Determine the [X, Y] coordinate at the center of the cell enclosing the given text.  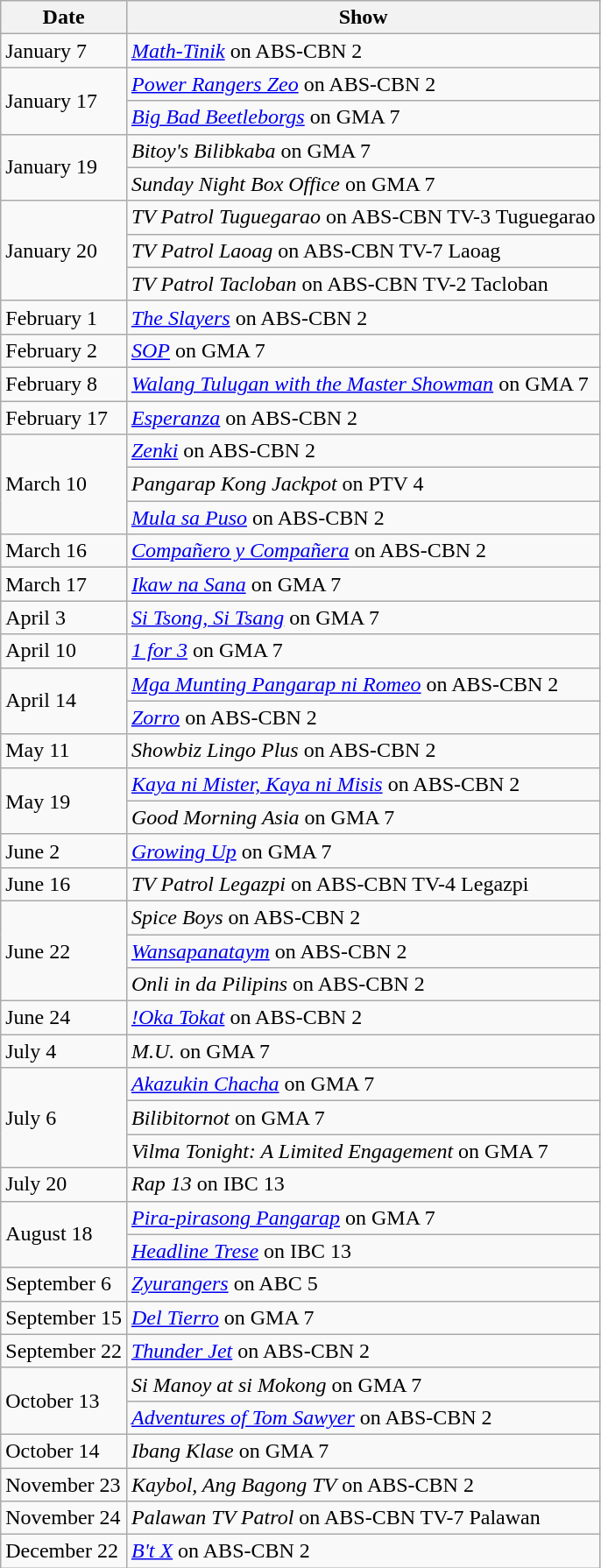
The Slayers on ABS-CBN 2 [363, 317]
May 19 [64, 801]
June 2 [64, 851]
Esperanza on ABS-CBN 2 [363, 418]
Kaybol, Ang Bagong TV on ABS-CBN 2 [363, 1485]
Math-Tinik on ABS-CBN 2 [363, 51]
Sunday Night Box Office on GMA 7 [363, 184]
June 16 [64, 884]
September 15 [64, 1317]
Zorro on ABS-CBN 2 [363, 717]
TV Patrol Legazpi on ABS-CBN TV-4 Legazpi [363, 884]
Good Morning Asia on GMA 7 [363, 817]
January 19 [64, 167]
Mga Munting Pangarap ni Romeo on ABS-CBN 2 [363, 684]
February 8 [64, 384]
!Oka Tokat on ABS-CBN 2 [363, 1018]
M.U. on GMA 7 [363, 1051]
January 7 [64, 51]
June 24 [64, 1018]
Thunder Jet on ABS-CBN 2 [363, 1351]
November 24 [64, 1518]
Akazukin Chacha on GMA 7 [363, 1084]
Walang Tulugan with the Master Showman on GMA 7 [363, 384]
B't X on ABS-CBN 2 [363, 1551]
1 for 3 on GMA 7 [363, 651]
December 22 [64, 1551]
Power Rangers Zeo on ABS-CBN 2 [363, 84]
June 22 [64, 950]
Headline Trese on IBC 13 [363, 1251]
Vilma Tonight: A Limited Engagement on GMA 7 [363, 1151]
Showbiz Lingo Plus on ABS-CBN 2 [363, 751]
TV Patrol Tacloban on ABS-CBN TV-2 Tacloban [363, 284]
March 10 [64, 484]
SOP on GMA 7 [363, 350]
January 17 [64, 101]
March 16 [64, 551]
TV Patrol Tuguegarao on ABS-CBN TV-3 Tuguegarao [363, 217]
Big Bad Beetleborgs on GMA 7 [363, 117]
February 17 [64, 418]
Spice Boys on ABS-CBN 2 [363, 917]
Wansapanataym on ABS-CBN 2 [363, 950]
February 2 [64, 350]
Adventures of Tom Sawyer on ABS-CBN 2 [363, 1417]
Si Manoy at si Mokong on GMA 7 [363, 1384]
Ibang Klase on GMA 7 [363, 1451]
Date [64, 18]
Zyurangers on ABC 5 [363, 1284]
Del Tierro on GMA 7 [363, 1317]
July 4 [64, 1051]
TV Patrol Laoag on ABS-CBN TV-7 Laoag [363, 251]
Compañero y Compañera on ABS-CBN 2 [363, 551]
April 3 [64, 618]
September 6 [64, 1284]
Bilibitornot on GMA 7 [363, 1118]
Palawan TV Patrol on ABS-CBN TV-7 Palawan [363, 1518]
November 23 [64, 1485]
Growing Up on GMA 7 [363, 851]
Onli in da Pilipins on ABS-CBN 2 [363, 985]
February 1 [64, 317]
Zenki on ABS-CBN 2 [363, 451]
October 14 [64, 1451]
July 6 [64, 1118]
Rap 13 on IBC 13 [363, 1184]
April 14 [64, 701]
September 22 [64, 1351]
Si Tsong, Si Tsang on GMA 7 [363, 618]
Kaya ni Mister, Kaya ni Misis on ABS-CBN 2 [363, 784]
April 10 [64, 651]
March 17 [64, 584]
Pangarap Kong Jackpot on PTV 4 [363, 484]
August 18 [64, 1234]
Pira-pirasong Pangarap on GMA 7 [363, 1218]
Show [363, 18]
October 13 [64, 1401]
January 20 [64, 251]
Mula sa Puso on ABS-CBN 2 [363, 518]
Ikaw na Sana on GMA 7 [363, 584]
July 20 [64, 1184]
Bitoy's Bilibkaba on GMA 7 [363, 151]
May 11 [64, 751]
